Provide the [X, Y] coordinate of the cell's center where the given text is located.  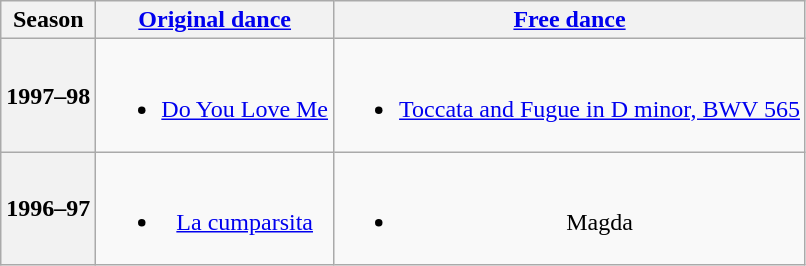
La cumparsita [215, 208]
1996–97 [48, 208]
Do You Love Me [215, 96]
Original dance [215, 20]
Toccata and Fugue in D minor, BWV 565 [570, 96]
Season [48, 20]
1997–98 [48, 96]
Magda [570, 208]
Free dance [570, 20]
